For the text-containing cell, return its midpoint in [X, Y] coordinate format. 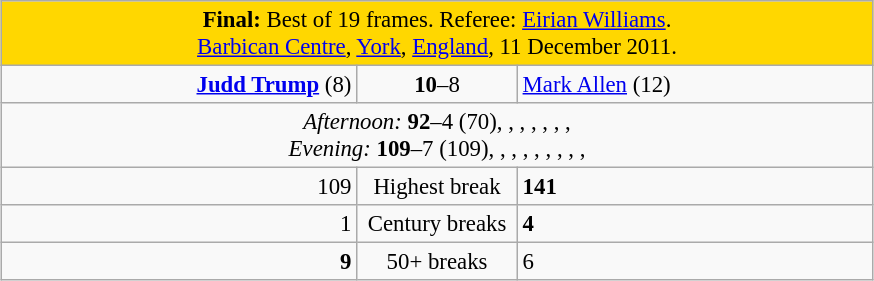
50+ breaks [438, 262]
109 [179, 187]
Highest break [438, 187]
1 [179, 224]
6 [695, 262]
Judd Trump (8) [179, 85]
Afternoon: 92–4 (70), , , , , , , Evening: 109–7 (109), , , , , , , , , [437, 136]
141 [695, 187]
4 [695, 224]
10–8 [438, 85]
Final: Best of 19 frames. Referee: Eirian Williams.Barbican Centre, York, England, 11 December 2011. [437, 34]
9 [179, 262]
Mark Allen (12) [695, 85]
Century breaks [438, 224]
